Scan for the cell matching the given text and deliver its (x, y) coordinate at center. 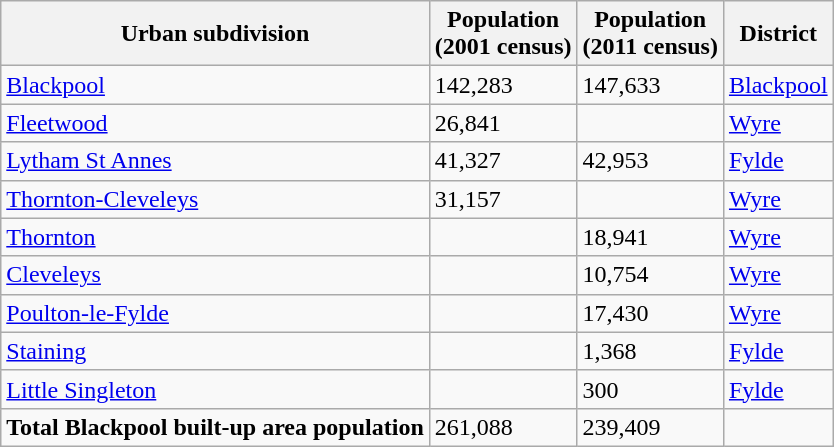
Urban subdivision (216, 34)
41,327 (503, 161)
239,409 (650, 427)
Population(2011 census) (650, 34)
18,941 (650, 237)
1,368 (650, 351)
Little Singleton (216, 389)
Fleetwood (216, 123)
42,953 (650, 161)
17,430 (650, 313)
Thornton (216, 237)
147,633 (650, 85)
Staining (216, 351)
District (778, 34)
Lytham St Annes (216, 161)
Cleveleys (216, 275)
300 (650, 389)
10,754 (650, 275)
Total Blackpool built-up area population (216, 427)
Poulton-le-Fylde (216, 313)
26,841 (503, 123)
31,157 (503, 199)
Population(2001 census) (503, 34)
261,088 (503, 427)
142,283 (503, 85)
Thornton-Cleveleys (216, 199)
